Search for the cell housing the specified text and yield its [x, y] center coordinate. 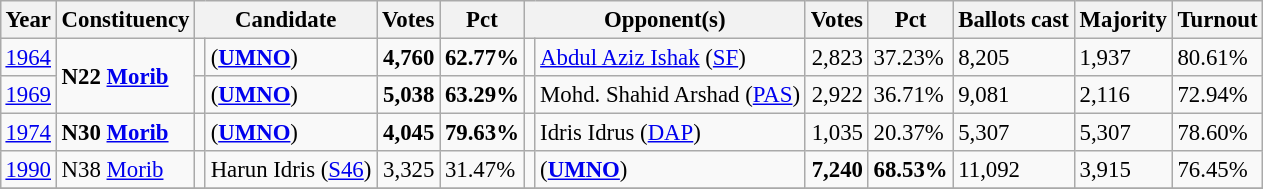
1964 [28, 57]
63.29% [482, 95]
N22 Morib [125, 76]
79.63% [482, 133]
76.45% [1218, 170]
2,823 [836, 57]
Mohd. Shahid Arshad (PAS) [670, 95]
Year [28, 20]
1,035 [836, 133]
8,205 [1014, 57]
N30 Morib [125, 133]
3,915 [1123, 170]
72.94% [1218, 95]
Turnout [1218, 20]
Idris Idrus (DAP) [670, 133]
Candidate [286, 20]
7,240 [836, 170]
11,092 [1014, 170]
Harun Idris (S46) [290, 170]
5,038 [408, 95]
3,325 [408, 170]
Majority [1123, 20]
1990 [28, 170]
78.60% [1218, 133]
Constituency [125, 20]
Opponent(s) [664, 20]
37.23% [910, 57]
1974 [28, 133]
36.71% [910, 95]
9,081 [1014, 95]
2,116 [1123, 95]
68.53% [910, 170]
N38 Morib [125, 170]
80.61% [1218, 57]
4,045 [408, 133]
1,937 [1123, 57]
1969 [28, 95]
62.77% [482, 57]
31.47% [482, 170]
Ballots cast [1014, 20]
4,760 [408, 57]
Abdul Aziz Ishak (SF) [670, 57]
2,922 [836, 95]
20.37% [910, 133]
